Capture the cell that displays the provided text and extract its (X, Y) central coordinate. 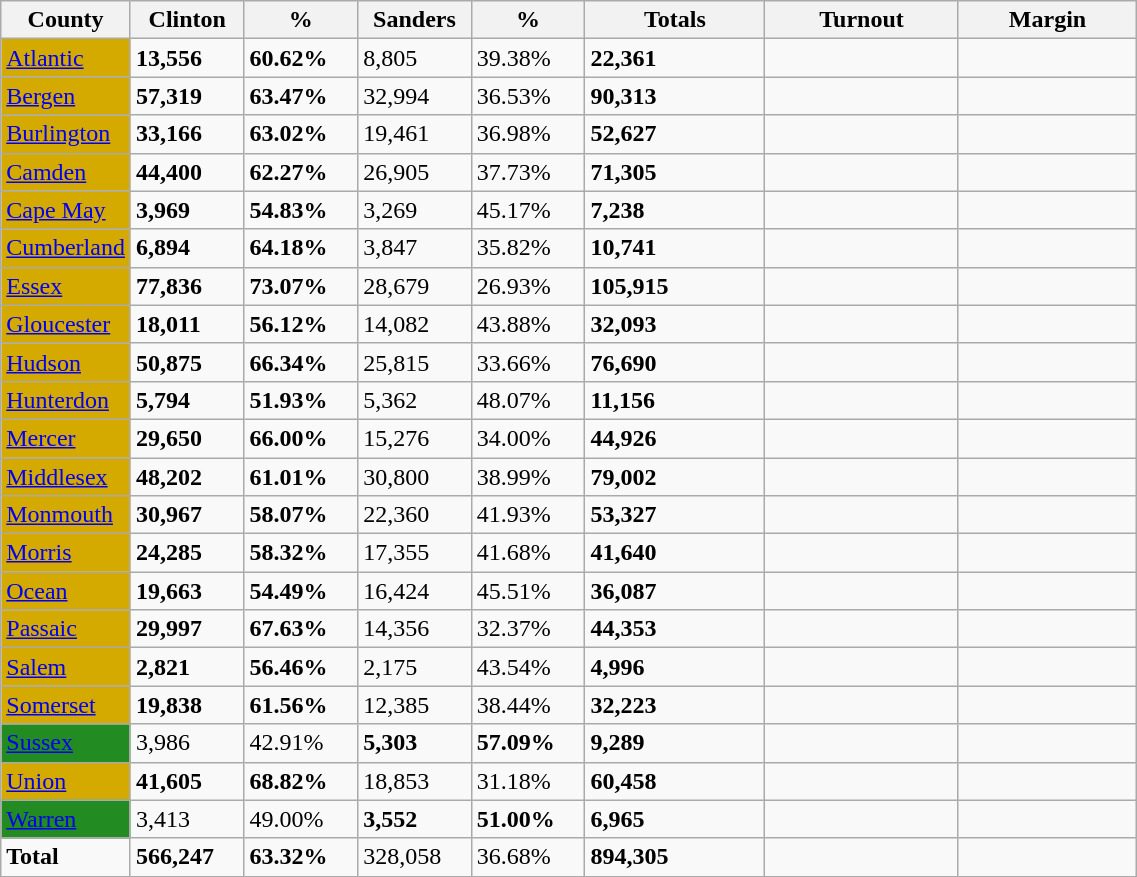
6,894 (187, 248)
Sussex (66, 743)
4,996 (675, 667)
43.54% (528, 667)
30,800 (415, 477)
Sanders (415, 20)
Warren (66, 819)
50,875 (187, 362)
42.91% (301, 743)
57.09% (528, 743)
3,552 (415, 819)
33.66% (528, 362)
15,276 (415, 438)
63.47% (301, 96)
11,156 (675, 400)
52,627 (675, 134)
3,847 (415, 248)
Union (66, 781)
51.93% (301, 400)
19,461 (415, 134)
Camden (66, 172)
58.07% (301, 515)
19,838 (187, 705)
61.01% (301, 477)
73.07% (301, 286)
56.12% (301, 324)
16,424 (415, 591)
53,327 (675, 515)
44,400 (187, 172)
39.38% (528, 58)
12,385 (415, 705)
Morris (66, 553)
41.68% (528, 553)
48,202 (187, 477)
41,605 (187, 781)
41,640 (675, 553)
63.32% (301, 857)
566,247 (187, 857)
76,690 (675, 362)
54.49% (301, 591)
22,361 (675, 58)
60,458 (675, 781)
Clinton (187, 20)
26,905 (415, 172)
5,794 (187, 400)
8,805 (415, 58)
3,969 (187, 210)
31.18% (528, 781)
79,002 (675, 477)
45.51% (528, 591)
36,087 (675, 591)
36.53% (528, 96)
18,011 (187, 324)
Bergen (66, 96)
29,650 (187, 438)
Burlington (66, 134)
66.00% (301, 438)
32,994 (415, 96)
77,836 (187, 286)
14,356 (415, 629)
14,082 (415, 324)
Hudson (66, 362)
Gloucester (66, 324)
41.93% (528, 515)
3,986 (187, 743)
Ocean (66, 591)
Mercer (66, 438)
71,305 (675, 172)
894,305 (675, 857)
Essex (66, 286)
Total (66, 857)
68.82% (301, 781)
Atlantic (66, 58)
60.62% (301, 58)
44,926 (675, 438)
Margin (1048, 20)
36.68% (528, 857)
105,915 (675, 286)
3,269 (415, 210)
2,175 (415, 667)
Somerset (66, 705)
2,821 (187, 667)
48.07% (528, 400)
37.73% (528, 172)
Hunterdon (66, 400)
64.18% (301, 248)
51.00% (528, 819)
Cumberland (66, 248)
28,679 (415, 286)
38.44% (528, 705)
35.82% (528, 248)
6,965 (675, 819)
24,285 (187, 553)
3,413 (187, 819)
Middlesex (66, 477)
13,556 (187, 58)
56.46% (301, 667)
10,741 (675, 248)
62.27% (301, 172)
58.32% (301, 553)
49.00% (301, 819)
44,353 (675, 629)
90,313 (675, 96)
30,967 (187, 515)
32,093 (675, 324)
36.98% (528, 134)
43.88% (528, 324)
54.83% (301, 210)
32.37% (528, 629)
Monmouth (66, 515)
328,058 (415, 857)
22,360 (415, 515)
9,289 (675, 743)
Turnout (862, 20)
66.34% (301, 362)
18,853 (415, 781)
25,815 (415, 362)
32,223 (675, 705)
29,997 (187, 629)
57,319 (187, 96)
7,238 (675, 210)
33,166 (187, 134)
Passaic (66, 629)
5,362 (415, 400)
26.93% (528, 286)
67.63% (301, 629)
19,663 (187, 591)
17,355 (415, 553)
38.99% (528, 477)
County (66, 20)
5,303 (415, 743)
Cape May (66, 210)
Totals (675, 20)
Salem (66, 667)
63.02% (301, 134)
34.00% (528, 438)
45.17% (528, 210)
61.56% (301, 705)
